Extract the [x, y] coordinate from the center of the cell holding the provided text.  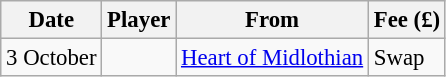
Date [52, 20]
From [272, 20]
Player [139, 20]
Heart of Midlothian [272, 58]
3 October [52, 58]
Swap [406, 58]
Fee (£) [406, 20]
